Detect which cell encompasses the target text, then output its (x, y) center coordinate. 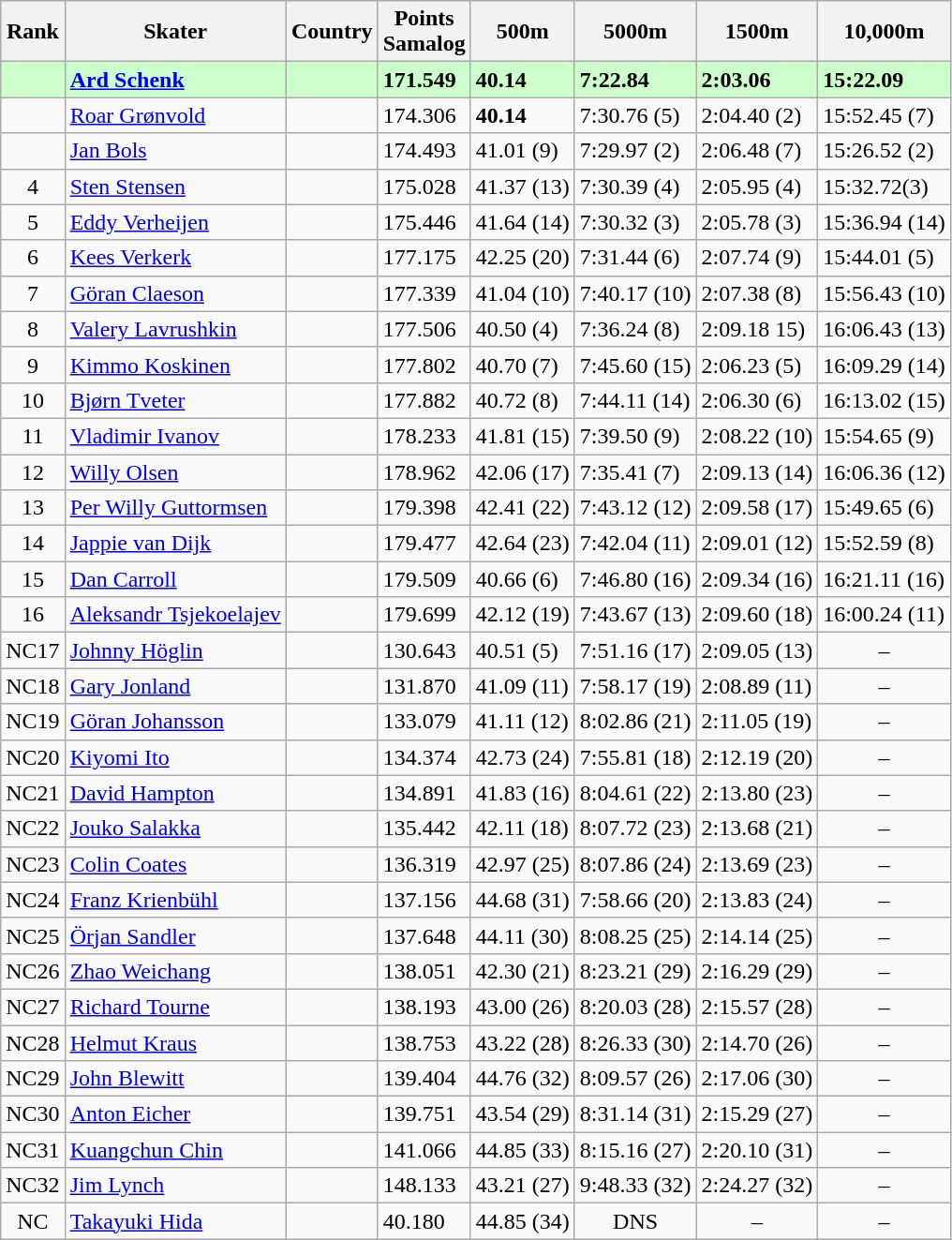
Skater (175, 32)
NC21 (33, 793)
7:22.84 (635, 80)
178.962 (424, 471)
8:02.86 (21) (635, 722)
2:09.05 (13) (757, 650)
Richard Tourne (175, 1007)
NC20 (33, 757)
2:20.10 (31) (757, 1150)
15:56.43 (10) (885, 293)
Points Samalog (424, 32)
Kimmo Koskinen (175, 365)
130.643 (424, 650)
2:13.80 (23) (757, 793)
Willy Olsen (175, 471)
2:09.01 (12) (757, 544)
41.37 (13) (523, 187)
7:42.04 (11) (635, 544)
Ard Schenk (175, 80)
8:31.14 (31) (635, 1114)
42.97 (25) (523, 864)
2:13.68 (21) (757, 829)
NC (33, 1221)
Valery Lavrushkin (175, 329)
NC30 (33, 1114)
Örjan Sandler (175, 935)
42.06 (17) (523, 471)
44.85 (34) (523, 1221)
Kees Verkerk (175, 258)
Aleksandr Tsjekoelajev (175, 615)
138.051 (424, 971)
9 (33, 365)
40.66 (6) (523, 579)
Eddy Verheijen (175, 222)
179.699 (424, 615)
7:40.17 (10) (635, 293)
43.54 (29) (523, 1114)
16:13.02 (15) (885, 400)
7:45.60 (15) (635, 365)
2:07.38 (8) (757, 293)
2:07.74 (9) (757, 258)
Kuangchun Chin (175, 1150)
15 (33, 579)
NC17 (33, 650)
7:58.17 (19) (635, 686)
134.891 (424, 793)
16:09.29 (14) (885, 365)
174.493 (424, 151)
42.30 (21) (523, 971)
42.73 (24) (523, 757)
1500m (757, 32)
14 (33, 544)
41.64 (14) (523, 222)
NC23 (33, 864)
7:31.44 (6) (635, 258)
12 (33, 471)
2:06.30 (6) (757, 400)
16:06.43 (13) (885, 329)
137.648 (424, 935)
133.079 (424, 722)
40.50 (4) (523, 329)
7:30.32 (3) (635, 222)
Colin Coates (175, 864)
2:05.95 (4) (757, 187)
Anton Eicher (175, 1114)
177.339 (424, 293)
15:44.01 (5) (885, 258)
41.11 (12) (523, 722)
40.70 (7) (523, 365)
42.41 (22) (523, 508)
Dan Carroll (175, 579)
7:30.39 (4) (635, 187)
177.175 (424, 258)
2:14.70 (26) (757, 1043)
Bjørn Tveter (175, 400)
8:07.72 (23) (635, 829)
7:43.67 (13) (635, 615)
8:15.16 (27) (635, 1150)
175.446 (424, 222)
2:17.06 (30) (757, 1079)
NC29 (33, 1079)
43.22 (28) (523, 1043)
42.25 (20) (523, 258)
16:06.36 (12) (885, 471)
141.066 (424, 1150)
2:08.89 (11) (757, 686)
44.85 (33) (523, 1150)
NC31 (33, 1150)
2:14.14 (25) (757, 935)
174.306 (424, 115)
NC19 (33, 722)
40.72 (8) (523, 400)
Jan Bols (175, 151)
Johnny Höglin (175, 650)
2:24.27 (32) (757, 1186)
NC32 (33, 1186)
44.11 (30) (523, 935)
2:09.58 (17) (757, 508)
5 (33, 222)
43.00 (26) (523, 1007)
148.133 (424, 1186)
16:00.24 (11) (885, 615)
John Blewitt (175, 1079)
Per Willy Guttormsen (175, 508)
NC22 (33, 829)
7:39.50 (9) (635, 436)
NC27 (33, 1007)
NC24 (33, 900)
8:04.61 (22) (635, 793)
40.51 (5) (523, 650)
15:52.59 (8) (885, 544)
41.09 (11) (523, 686)
7 (33, 293)
2:09.18 15) (757, 329)
41.04 (10) (523, 293)
42.11 (18) (523, 829)
42.64 (23) (523, 544)
Jouko Salakka (175, 829)
2:11.05 (19) (757, 722)
8:23.21 (29) (635, 971)
Jappie van Dijk (175, 544)
16:21.11 (16) (885, 579)
DNS (635, 1221)
44.68 (31) (523, 900)
15:26.52 (2) (885, 151)
2:12.19 (20) (757, 757)
15:54.65 (9) (885, 436)
179.509 (424, 579)
7:51.16 (17) (635, 650)
2:13.83 (24) (757, 900)
Gary Jonland (175, 686)
2:15.57 (28) (757, 1007)
Vladimir Ivanov (175, 436)
Sten Stensen (175, 187)
43.21 (27) (523, 1186)
139.404 (424, 1079)
8:07.86 (24) (635, 864)
4 (33, 187)
179.398 (424, 508)
Jim Lynch (175, 1186)
15:32.72(3) (885, 187)
2:09.13 (14) (757, 471)
8:26.33 (30) (635, 1043)
NC25 (33, 935)
2:15.29 (27) (757, 1114)
2:05.78 (3) (757, 222)
Takayuki Hida (175, 1221)
41.01 (9) (523, 151)
10 (33, 400)
7:55.81 (18) (635, 757)
177.506 (424, 329)
10,000m (885, 32)
7:30.76 (5) (635, 115)
15:52.45 (7) (885, 115)
8:08.25 (25) (635, 935)
42.12 (19) (523, 615)
7:46.80 (16) (635, 579)
Göran Claeson (175, 293)
Franz Krienbühl (175, 900)
9:48.33 (32) (635, 1186)
177.802 (424, 365)
171.549 (424, 80)
15:49.65 (6) (885, 508)
7:58.66 (20) (635, 900)
41.81 (15) (523, 436)
Zhao Weichang (175, 971)
136.319 (424, 864)
179.477 (424, 544)
Roar Grønvold (175, 115)
Göran Johansson (175, 722)
5000m (635, 32)
NC28 (33, 1043)
131.870 (424, 686)
15:36.94 (14) (885, 222)
7:43.12 (12) (635, 508)
41.83 (16) (523, 793)
134.374 (424, 757)
135.442 (424, 829)
Helmut Kraus (175, 1043)
7:29.97 (2) (635, 151)
2:09.34 (16) (757, 579)
2:04.40 (2) (757, 115)
7:44.11 (14) (635, 400)
11 (33, 436)
13 (33, 508)
40.180 (424, 1221)
2:08.22 (10) (757, 436)
6 (33, 258)
David Hampton (175, 793)
2:13.69 (23) (757, 864)
2:09.60 (18) (757, 615)
8:09.57 (26) (635, 1079)
7:35.41 (7) (635, 471)
500m (523, 32)
137.156 (424, 900)
2:03.06 (757, 80)
175.028 (424, 187)
2:06.23 (5) (757, 365)
15:22.09 (885, 80)
Rank (33, 32)
8 (33, 329)
NC26 (33, 971)
7:36.24 (8) (635, 329)
138.753 (424, 1043)
2:16.29 (29) (757, 971)
2:06.48 (7) (757, 151)
138.193 (424, 1007)
NC18 (33, 686)
Country (332, 32)
177.882 (424, 400)
16 (33, 615)
178.233 (424, 436)
8:20.03 (28) (635, 1007)
44.76 (32) (523, 1079)
Kiyomi Ito (175, 757)
139.751 (424, 1114)
